For the text-containing cell, return its midpoint in [x, y] coordinate format. 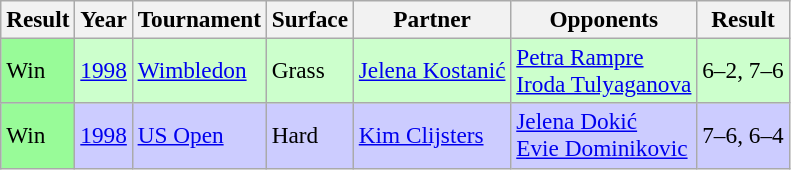
Partner [432, 19]
6–2, 7–6 [743, 70]
Year [104, 19]
US Open [199, 136]
Surface [310, 19]
Jelena Kostanić [432, 70]
Kim Clijsters [432, 136]
Hard [310, 136]
Petra Rampre Iroda Tulyaganova [604, 70]
Grass [310, 70]
7–6, 6–4 [743, 136]
Opponents [604, 19]
Jelena Dokić Evie Dominikovic [604, 136]
Wimbledon [199, 70]
Tournament [199, 19]
